For the text-containing cell, return its midpoint in [X, Y] coordinate format. 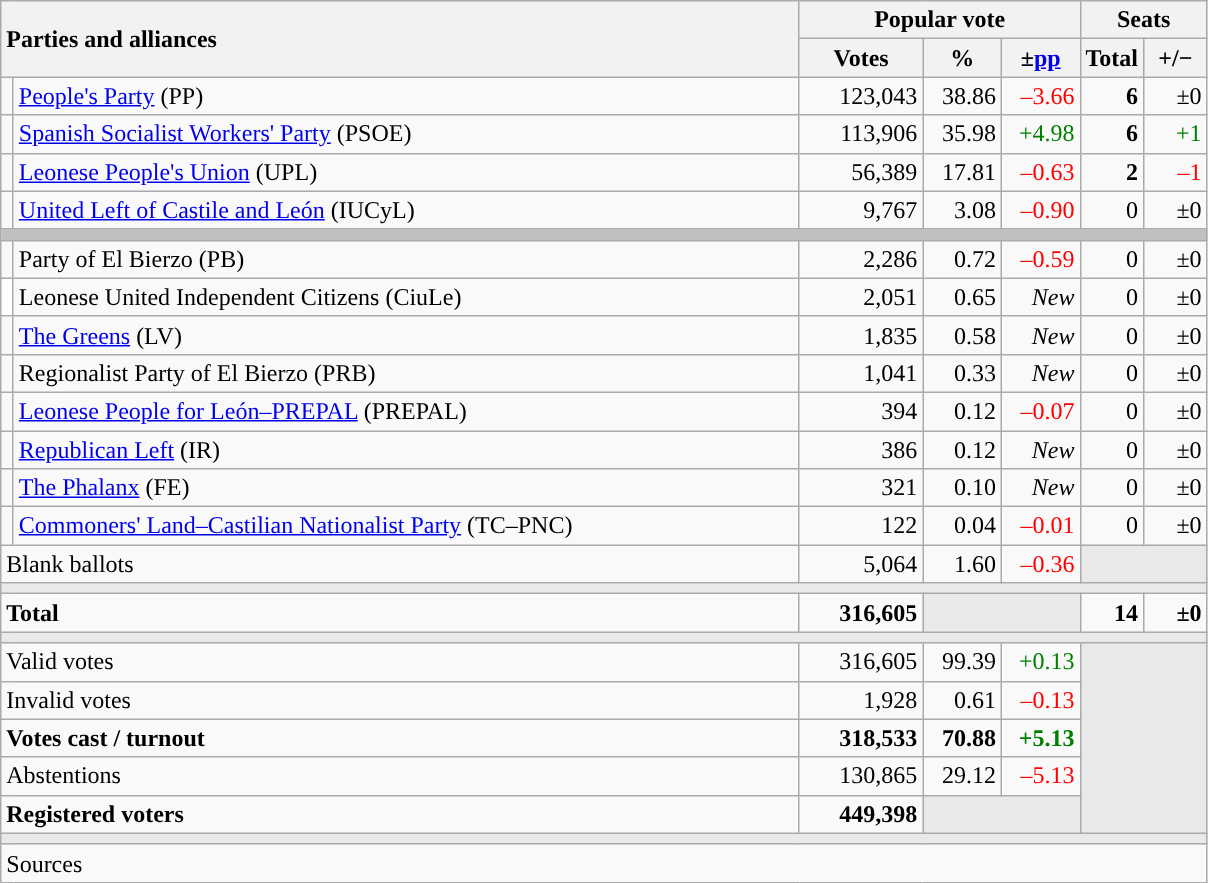
2 [1112, 172]
113,906 [861, 134]
Blank ballots [400, 564]
0.33 [962, 373]
Votes cast / turnout [400, 738]
130,865 [861, 776]
5,064 [861, 564]
Votes [861, 58]
1,041 [861, 373]
0.72 [962, 259]
–0.90 [1040, 210]
+0.13 [1040, 662]
0.10 [962, 488]
70.88 [962, 738]
+5.13 [1040, 738]
People's Party (PP) [406, 96]
% [962, 58]
Regionalist Party of El Bierzo (PRB) [406, 373]
449,398 [861, 814]
Parties and alliances [400, 39]
35.98 [962, 134]
Valid votes [400, 662]
1.60 [962, 564]
99.39 [962, 662]
Republican Left (IR) [406, 449]
Seats [1144, 20]
394 [861, 411]
3.08 [962, 210]
Leonese People for León–PREPAL (PREPAL) [406, 411]
–5.13 [1040, 776]
Leonese People's Union (UPL) [406, 172]
386 [861, 449]
38.86 [962, 96]
123,043 [861, 96]
Popular vote [940, 20]
–0.01 [1040, 526]
±pp [1040, 58]
2,286 [861, 259]
United Left of Castile and León (IUCyL) [406, 210]
+/− [1176, 58]
9,767 [861, 210]
+4.98 [1040, 134]
Abstentions [400, 776]
Leonese United Independent Citizens (CiuLe) [406, 297]
14 [1112, 613]
17.81 [962, 172]
–0.59 [1040, 259]
Commoners' Land–Castilian Nationalist Party (TC–PNC) [406, 526]
321 [861, 488]
Invalid votes [400, 700]
The Greens (LV) [406, 335]
0.61 [962, 700]
–0.13 [1040, 700]
29.12 [962, 776]
0.58 [962, 335]
Sources [604, 863]
–1 [1176, 172]
–3.66 [1040, 96]
56,389 [861, 172]
Spanish Socialist Workers' Party (PSOE) [406, 134]
0.04 [962, 526]
–0.63 [1040, 172]
Party of El Bierzo (PB) [406, 259]
1,928 [861, 700]
0.65 [962, 297]
+1 [1176, 134]
–0.36 [1040, 564]
–0.07 [1040, 411]
Registered voters [400, 814]
2,051 [861, 297]
318,533 [861, 738]
122 [861, 526]
1,835 [861, 335]
The Phalanx (FE) [406, 488]
